Output the [x, y] coordinate of the center of the cell containing the given text.  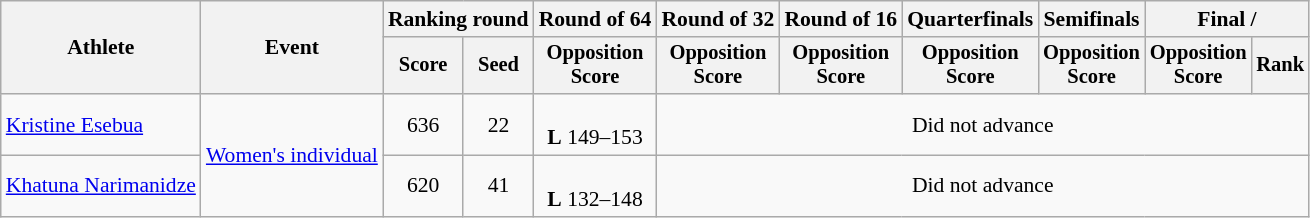
41 [498, 186]
Score [424, 66]
Athlete [101, 48]
L 132–148 [596, 186]
Kristine Esebua [101, 124]
Ranking round [458, 19]
L 149–153 [596, 124]
Women's individual [292, 155]
22 [498, 124]
Seed [498, 66]
Round of 64 [596, 19]
Event [292, 48]
Khatuna Narimanidze [101, 186]
620 [424, 186]
Round of 32 [718, 19]
Quarterfinals [970, 19]
Semifinals [1092, 19]
636 [424, 124]
Final / [1227, 19]
Rank [1280, 66]
Round of 16 [840, 19]
